Output the [X, Y] coordinate of the center of the cell containing the given text.  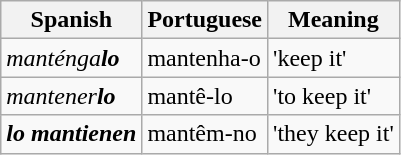
manténgalo [72, 58]
mantenha-o [205, 58]
'they keep it' [334, 134]
Portuguese [205, 20]
'to keep it' [334, 96]
mantêm-no [205, 134]
'keep it' [334, 58]
mantê-lo [205, 96]
Meaning [334, 20]
Spanish [72, 20]
mantenerlo [72, 96]
lo mantienen [72, 134]
